Return the (x, y) coordinate for the center point of the cell that contains the specified text.  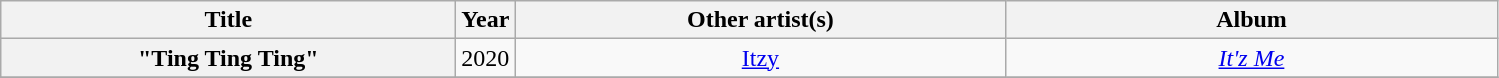
"Ting Ting Ting" (228, 58)
Title (228, 20)
Itzy (760, 58)
Album (1252, 20)
Year (486, 20)
It'z Me (1252, 58)
2020 (486, 58)
Other artist(s) (760, 20)
